Return the [x, y] coordinate for the center point of the cell that contains the specified text.  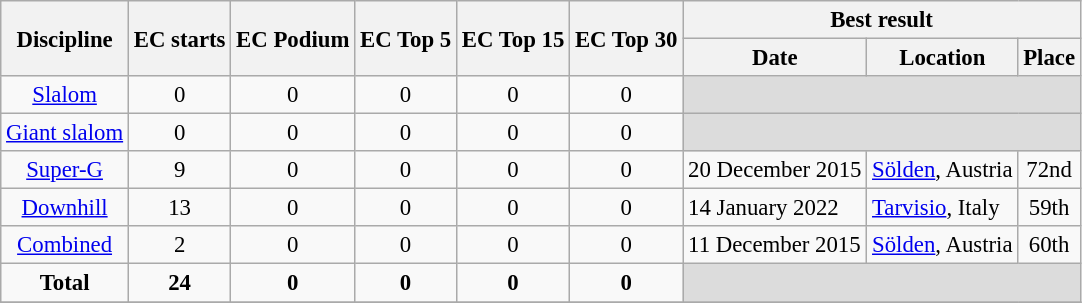
Discipline [65, 38]
72nd [1049, 170]
EC Top 30 [626, 38]
Best result [882, 20]
2 [179, 245]
9 [179, 170]
Super-G [65, 170]
Tarvisio, Italy [942, 208]
20 December 2015 [775, 170]
Total [65, 283]
EC starts [179, 38]
Place [1049, 58]
EC Podium [293, 38]
60th [1049, 245]
11 December 2015 [775, 245]
Date [775, 58]
13 [179, 208]
24 [179, 283]
Location [942, 58]
EC Top 15 [512, 38]
Combined [65, 245]
Downhill [65, 208]
14 January 2022 [775, 208]
59th [1049, 208]
Slalom [65, 95]
EC Top 5 [406, 38]
Giant slalom [65, 133]
